Provide the (X, Y) coordinate of the cell's center where the given text is located.  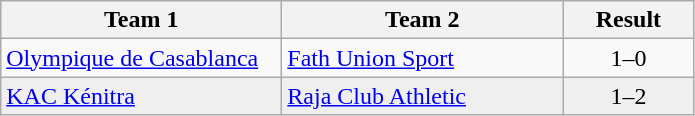
Result (628, 20)
KAC Kénitra (142, 96)
1–2 (628, 96)
Team 1 (142, 20)
Raja Club Athletic (422, 96)
Olympique de Casablanca (142, 58)
Team 2 (422, 20)
1–0 (628, 58)
Fath Union Sport (422, 58)
